Capture the cell that displays the provided text and extract its [X, Y] central coordinate. 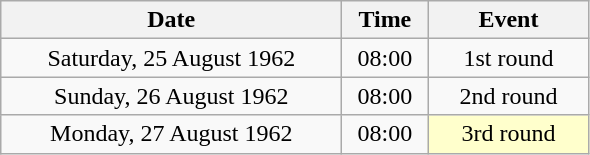
Date [172, 20]
Saturday, 25 August 1962 [172, 58]
1st round [508, 58]
2nd round [508, 96]
Monday, 27 August 1962 [172, 134]
Event [508, 20]
Time [385, 20]
3rd round [508, 134]
Sunday, 26 August 1962 [172, 96]
